Provide the (x, y) coordinate of the cell's center where the given text is located.  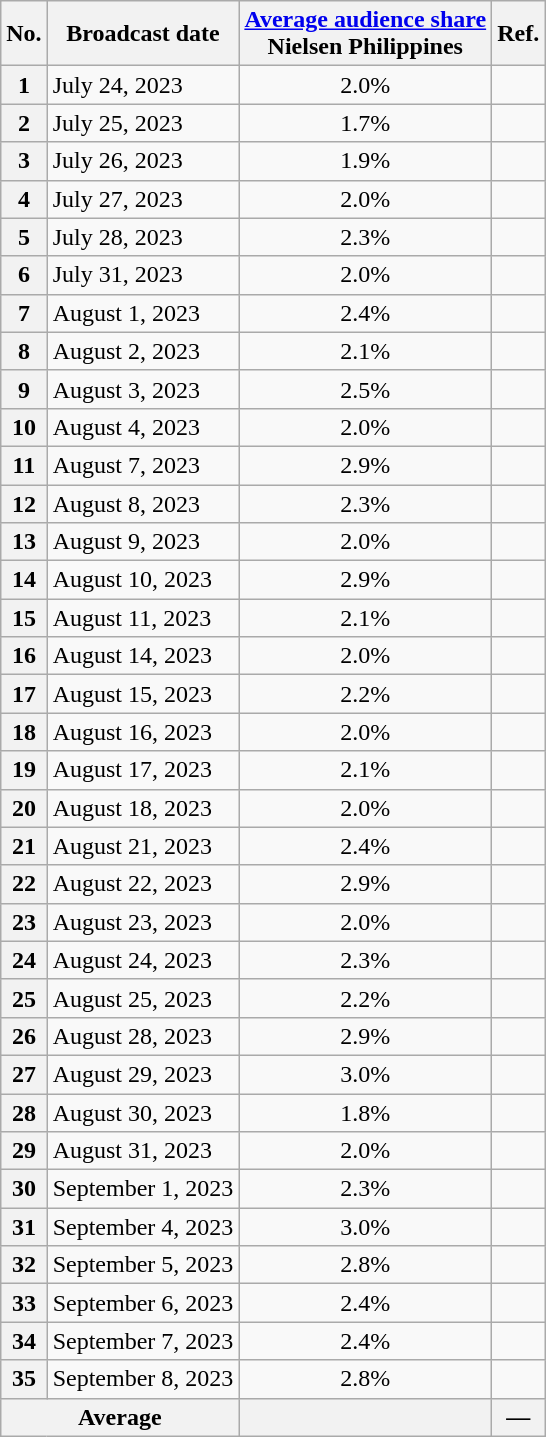
July 31, 2023 (143, 275)
August 4, 2023 (143, 427)
28 (24, 1113)
6 (24, 275)
No. (24, 34)
August 18, 2023 (143, 808)
September 1, 2023 (143, 1189)
August 30, 2023 (143, 1113)
July 26, 2023 (143, 161)
September 7, 2023 (143, 1341)
August 1, 2023 (143, 313)
1 (24, 85)
July 24, 2023 (143, 85)
3 (24, 161)
21 (24, 846)
August 25, 2023 (143, 998)
16 (24, 656)
20 (24, 808)
August 14, 2023 (143, 656)
August 9, 2023 (143, 542)
August 7, 2023 (143, 465)
August 16, 2023 (143, 732)
August 21, 2023 (143, 846)
4 (24, 199)
Ref. (518, 34)
1.8% (366, 1113)
August 8, 2023 (143, 503)
— (518, 1417)
September 8, 2023 (143, 1379)
32 (24, 1265)
13 (24, 542)
August 31, 2023 (143, 1151)
10 (24, 427)
33 (24, 1303)
August 22, 2023 (143, 884)
19 (24, 770)
11 (24, 465)
July 28, 2023 (143, 237)
August 28, 2023 (143, 1036)
August 2, 2023 (143, 351)
12 (24, 503)
35 (24, 1379)
August 15, 2023 (143, 694)
1.9% (366, 161)
22 (24, 884)
August 10, 2023 (143, 580)
31 (24, 1227)
9 (24, 389)
August 3, 2023 (143, 389)
July 27, 2023 (143, 199)
1.7% (366, 123)
August 24, 2023 (143, 960)
14 (24, 580)
15 (24, 618)
25 (24, 998)
8 (24, 351)
27 (24, 1074)
Average audience shareNielsen Philippines (366, 34)
2 (24, 123)
August 11, 2023 (143, 618)
5 (24, 237)
Broadcast date (143, 34)
17 (24, 694)
30 (24, 1189)
September 4, 2023 (143, 1227)
Average (120, 1417)
August 17, 2023 (143, 770)
18 (24, 732)
24 (24, 960)
July 25, 2023 (143, 123)
23 (24, 922)
7 (24, 313)
29 (24, 1151)
34 (24, 1341)
August 29, 2023 (143, 1074)
2.5% (366, 389)
August 23, 2023 (143, 922)
September 6, 2023 (143, 1303)
September 5, 2023 (143, 1265)
26 (24, 1036)
